Capture the cell that displays the provided text and extract its [X, Y] central coordinate. 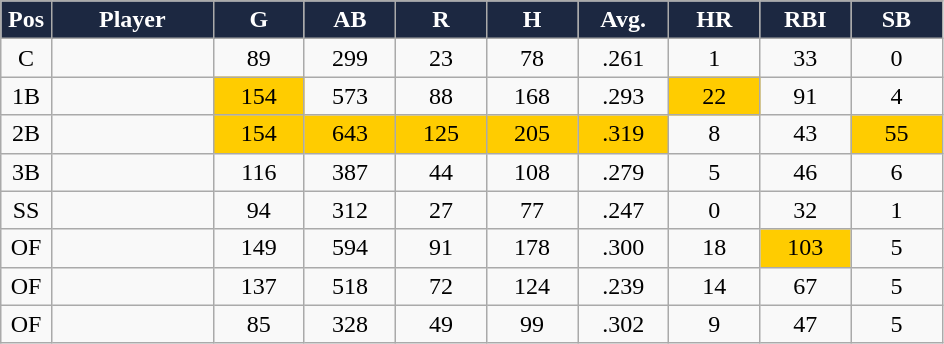
18 [714, 248]
328 [350, 324]
518 [350, 286]
.261 [624, 58]
299 [350, 58]
.239 [624, 286]
RBI [806, 20]
594 [350, 248]
46 [806, 172]
33 [806, 58]
67 [806, 286]
HR [714, 20]
125 [440, 134]
43 [806, 134]
55 [896, 134]
Player [132, 20]
4 [896, 96]
.319 [624, 134]
149 [258, 248]
AB [350, 20]
.293 [624, 96]
.300 [624, 248]
27 [440, 210]
137 [258, 286]
32 [806, 210]
103 [806, 248]
C [26, 58]
SB [896, 20]
SS [26, 210]
94 [258, 210]
108 [532, 172]
573 [350, 96]
88 [440, 96]
168 [532, 96]
3B [26, 172]
14 [714, 286]
78 [532, 58]
72 [440, 286]
G [258, 20]
643 [350, 134]
6 [896, 172]
312 [350, 210]
1B [26, 96]
44 [440, 172]
47 [806, 324]
124 [532, 286]
.279 [624, 172]
.247 [624, 210]
8 [714, 134]
Avg. [624, 20]
R [440, 20]
49 [440, 324]
89 [258, 58]
Pos [26, 20]
99 [532, 324]
H [532, 20]
85 [258, 324]
22 [714, 96]
205 [532, 134]
9 [714, 324]
23 [440, 58]
.302 [624, 324]
116 [258, 172]
77 [532, 210]
387 [350, 172]
2B [26, 134]
178 [532, 248]
